Pinpoint the cell where the given text exists, returning its (x, y) midpoint coordinate. 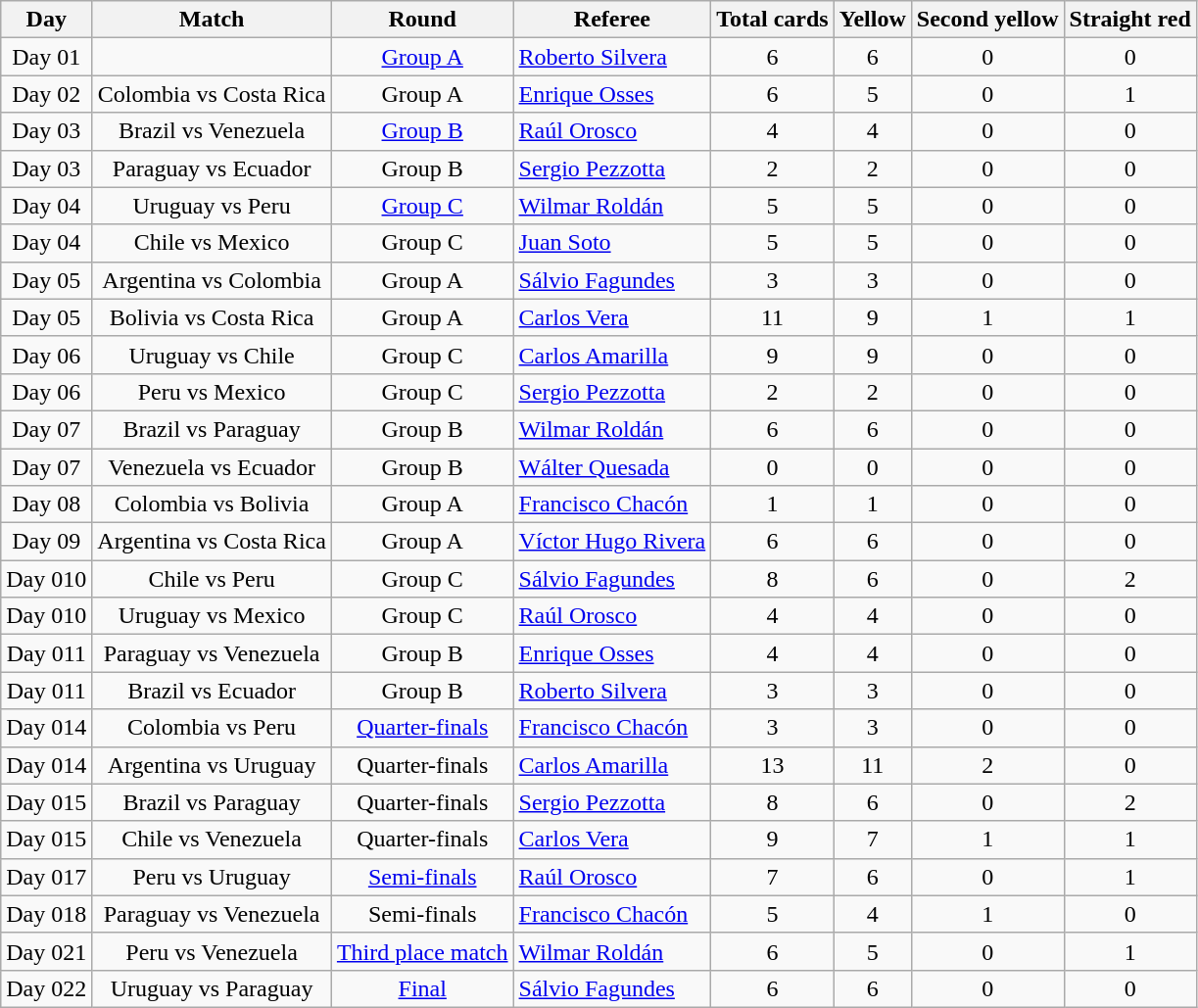
Chile vs Peru (212, 579)
Final (422, 988)
Day 022 (47, 988)
Straight red (1130, 20)
Day 08 (47, 504)
Chile vs Venezuela (212, 840)
Day 01 (47, 57)
Peru vs Venezuela (212, 951)
Wálter Quesada (612, 467)
Referee (612, 20)
Brazil vs Ecuador (212, 691)
Day 021 (47, 951)
Argentina vs Colombia (212, 280)
Round (422, 20)
Day 017 (47, 877)
Paraguay vs Ecuador (212, 168)
Víctor Hugo Rivera (612, 542)
Day 09 (47, 542)
Peru vs Uruguay (212, 877)
Yellow (872, 20)
Day 02 (47, 94)
Venezuela vs Ecuador (212, 467)
Colombia vs Peru (212, 728)
Argentina vs Costa Rica (212, 542)
Brazil vs Venezuela (212, 131)
Uruguay vs Chile (212, 355)
Peru vs Mexico (212, 392)
Day (47, 20)
Day 018 (47, 914)
Colombia vs Costa Rica (212, 94)
Bolivia vs Costa Rica (212, 317)
Second yellow (987, 20)
Uruguay vs Peru (212, 206)
13 (773, 765)
Match (212, 20)
Colombia vs Bolivia (212, 504)
Total cards (773, 20)
Uruguay vs Mexico (212, 616)
Uruguay vs Paraguay (212, 988)
Third place match (422, 951)
Argentina vs Uruguay (212, 765)
Chile vs Mexico (212, 243)
Juan Soto (612, 243)
